Capture the cell that displays the provided text and extract its (X, Y) central coordinate. 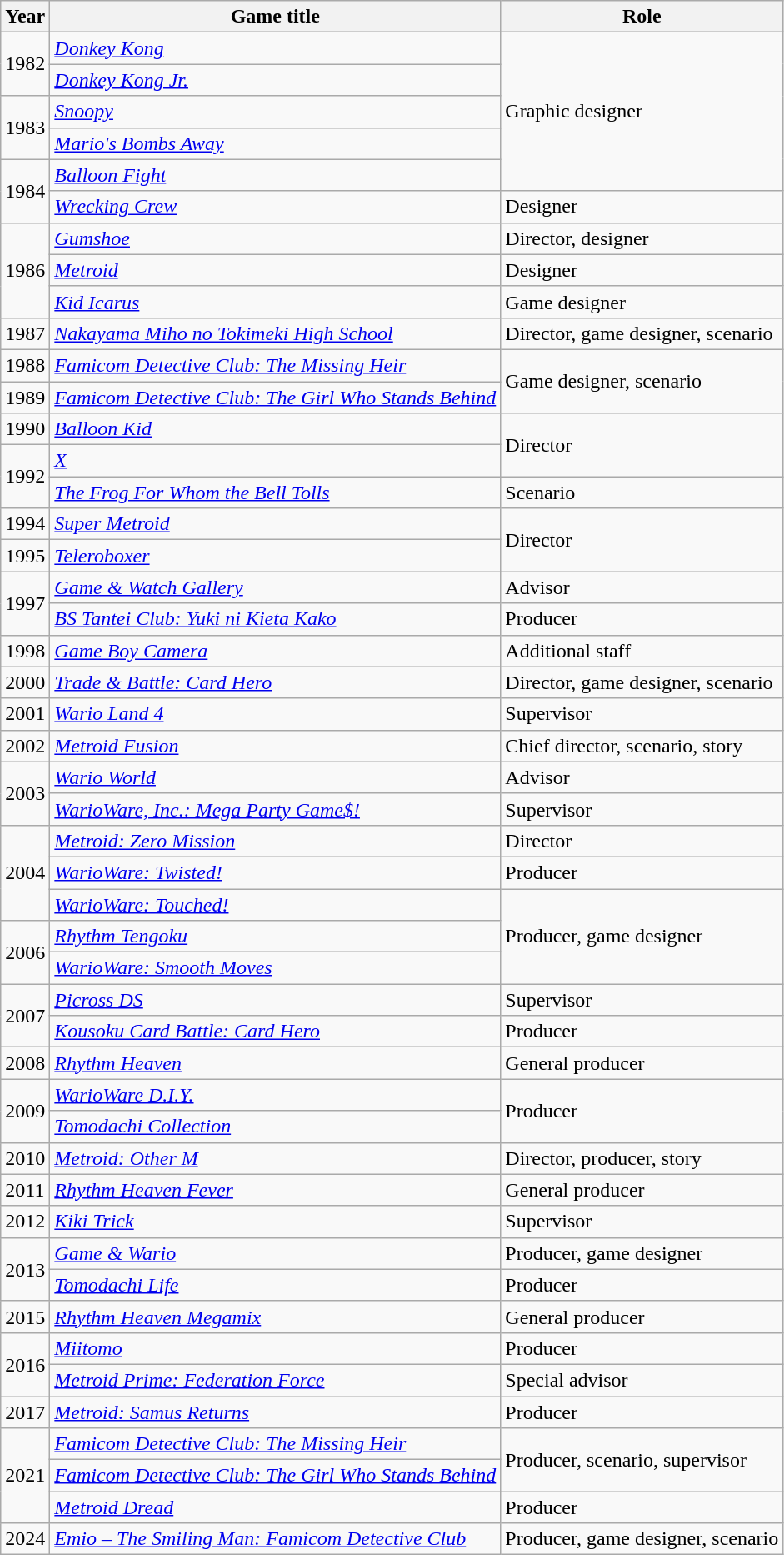
2011 (25, 1190)
BS Tantei Club: Yuki ni Kieta Kako (275, 619)
2002 (25, 746)
2004 (25, 872)
WarioWare: Twisted! (275, 872)
Metroid Fusion (275, 746)
Tomodachi Life (275, 1285)
1998 (25, 651)
1987 (25, 333)
Kousoku Card Battle: Card Hero (275, 1032)
Metroid: Other M (275, 1158)
2009 (25, 1111)
1995 (25, 556)
Emio – The Smiling Man: Famicom Detective Club (275, 1539)
Game title (275, 17)
Rhythm Tengoku (275, 937)
Wario World (275, 777)
The Frog For Whom the Bell Tolls (275, 492)
Graphic designer (642, 112)
2015 (25, 1317)
WarioWare, Inc.: Mega Party Game$! (275, 809)
Trade & Battle: Card Hero (275, 682)
Special advisor (642, 1380)
Balloon Fight (275, 175)
1988 (25, 365)
2017 (25, 1412)
Donkey Kong (275, 48)
Director, designer (642, 238)
1986 (25, 270)
Producer, scenario, supervisor (642, 1460)
WarioWare: Touched! (275, 904)
Game & Wario (275, 1253)
2007 (25, 1016)
Scenario (642, 492)
2012 (25, 1222)
Wario Land 4 (275, 714)
2010 (25, 1158)
Tomodachi Collection (275, 1127)
2001 (25, 714)
1982 (25, 64)
Nakayama Miho no Tokimeki High School (275, 333)
Metroid: Samus Returns (275, 1412)
Metroid Dread (275, 1507)
Rhythm Heaven (275, 1063)
Rhythm Heaven Fever (275, 1190)
2003 (25, 793)
Additional staff (642, 651)
Super Metroid (275, 524)
Picross DS (275, 1000)
Chief director, scenario, story (642, 746)
Metroid: Zero Mission (275, 841)
Kid Icarus (275, 302)
Wrecking Crew (275, 207)
1994 (25, 524)
Mario's Bombs Away (275, 143)
Metroid (275, 270)
Game designer, scenario (642, 381)
Miitomo (275, 1348)
Rhythm Heaven Megamix (275, 1317)
X (275, 461)
WarioWare D.I.Y. (275, 1095)
2021 (25, 1476)
1984 (25, 191)
2008 (25, 1063)
Game Boy Camera (275, 651)
1983 (25, 127)
Kiki Trick (275, 1222)
2006 (25, 952)
1992 (25, 477)
Director, producer, story (642, 1158)
Year (25, 17)
Teleroboxer (275, 556)
1990 (25, 429)
Producer, game designer, scenario (642, 1539)
Balloon Kid (275, 429)
WarioWare: Smooth Moves (275, 968)
Role (642, 17)
2024 (25, 1539)
2013 (25, 1269)
Snoopy (275, 112)
2000 (25, 682)
Gumshoe (275, 238)
Metroid Prime: Federation Force (275, 1380)
1997 (25, 603)
Game & Watch Gallery (275, 587)
1989 (25, 397)
Game designer (642, 302)
2016 (25, 1364)
Donkey Kong Jr. (275, 80)
